Search for the cell housing the specified text and yield its [x, y] center coordinate. 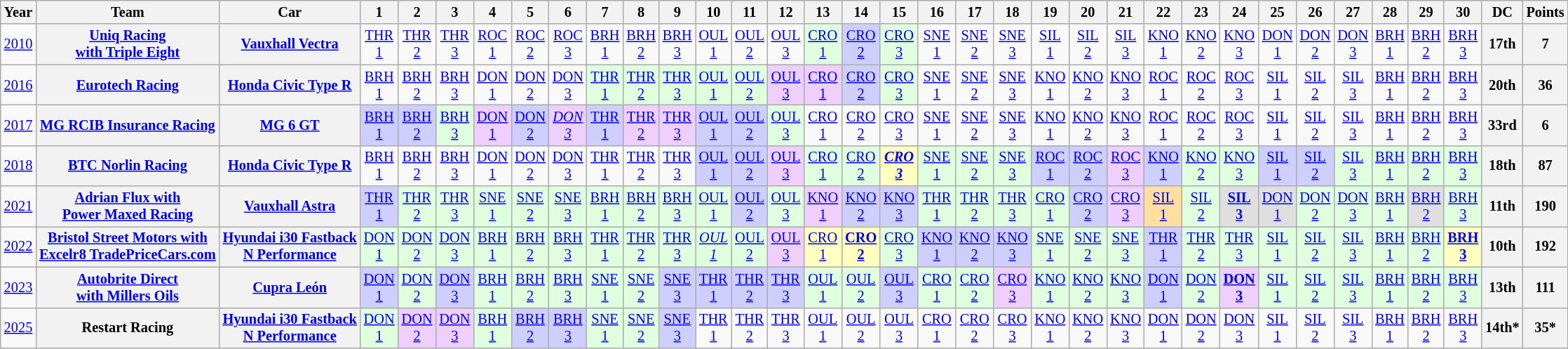
17th [1502, 44]
BTC Norlin Racing [128, 166]
9 [677, 12]
16 [937, 12]
12 [786, 12]
Bristol Street Motors withExcelr8 TradePriceCars.com [128, 246]
Vauxhall Vectra [290, 44]
14 [861, 12]
5 [530, 12]
2022 [18, 246]
2023 [18, 287]
24 [1240, 12]
Cupra León [290, 287]
11th [1502, 206]
Autobrite Directwith Millers Oils [128, 287]
MG 6 GT [290, 125]
10 [714, 12]
Adrian Flux withPower Maxed Racing [128, 206]
33rd [1502, 125]
21 [1126, 12]
30 [1463, 12]
2010 [18, 44]
26 [1315, 12]
15 [899, 12]
2021 [18, 206]
35* [1546, 328]
18 [1013, 12]
13th [1502, 287]
87 [1546, 166]
Eurotech Racing [128, 85]
22 [1163, 12]
1 [379, 12]
19 [1050, 12]
13 [823, 12]
20 [1088, 12]
111 [1546, 287]
MG RCIB Insurance Racing [128, 125]
8 [641, 12]
3 [454, 12]
2016 [18, 85]
10th [1502, 246]
2 [417, 12]
18th [1502, 166]
Points [1546, 12]
Year [18, 12]
17 [975, 12]
Car [290, 12]
20th [1502, 85]
DC [1502, 12]
2018 [18, 166]
23 [1201, 12]
Vauxhall Astra [290, 206]
Restart Racing [128, 328]
28 [1390, 12]
2017 [18, 125]
190 [1546, 206]
27 [1353, 12]
14th* [1502, 328]
4 [492, 12]
36 [1546, 85]
Team [128, 12]
11 [750, 12]
25 [1278, 12]
192 [1546, 246]
2025 [18, 328]
Uniq Racingwith Triple Eight [128, 44]
29 [1426, 12]
